Search for the cell housing the specified text and yield its (X, Y) center coordinate. 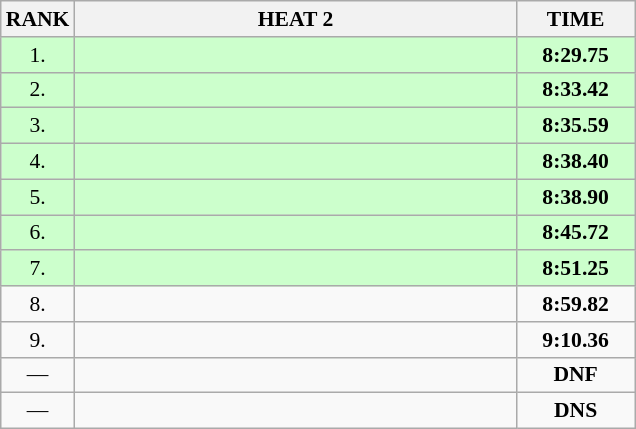
RANK (38, 19)
5. (38, 197)
8. (38, 304)
8:38.90 (576, 197)
4. (38, 162)
6. (38, 233)
9. (38, 340)
2. (38, 90)
8:29.75 (576, 55)
8:51.25 (576, 269)
TIME (576, 19)
9:10.36 (576, 340)
8:35.59 (576, 126)
DNS (576, 411)
3. (38, 126)
8:45.72 (576, 233)
7. (38, 269)
8:38.40 (576, 162)
8:59.82 (576, 304)
DNF (576, 375)
8:33.42 (576, 90)
1. (38, 55)
HEAT 2 (295, 19)
